Return the [x, y] coordinate for the center point of the cell that contains the specified text.  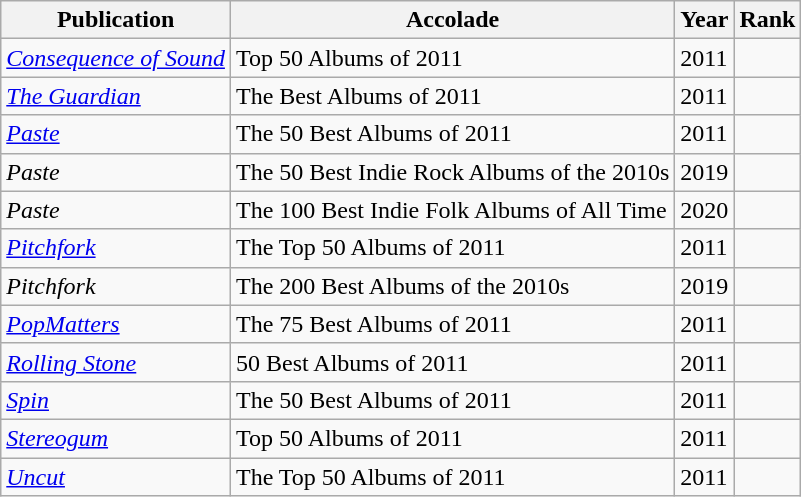
The Guardian [116, 96]
Rolling Stone [116, 362]
Spin [116, 400]
The 100 Best Indie Folk Albums of All Time [452, 210]
2020 [704, 210]
The 200 Best Albums of the 2010s [452, 286]
The 50 Best Indie Rock Albums of the 2010s [452, 172]
Rank [768, 20]
Uncut [116, 477]
Accolade [452, 20]
Year [704, 20]
50 Best Albums of 2011 [452, 362]
Stereogum [116, 438]
Consequence of Sound [116, 58]
The Best Albums of 2011 [452, 96]
Publication [116, 20]
The 75 Best Albums of 2011 [452, 324]
PopMatters [116, 324]
